Determine the (X, Y) coordinate at the center of the cell enclosing the given text.  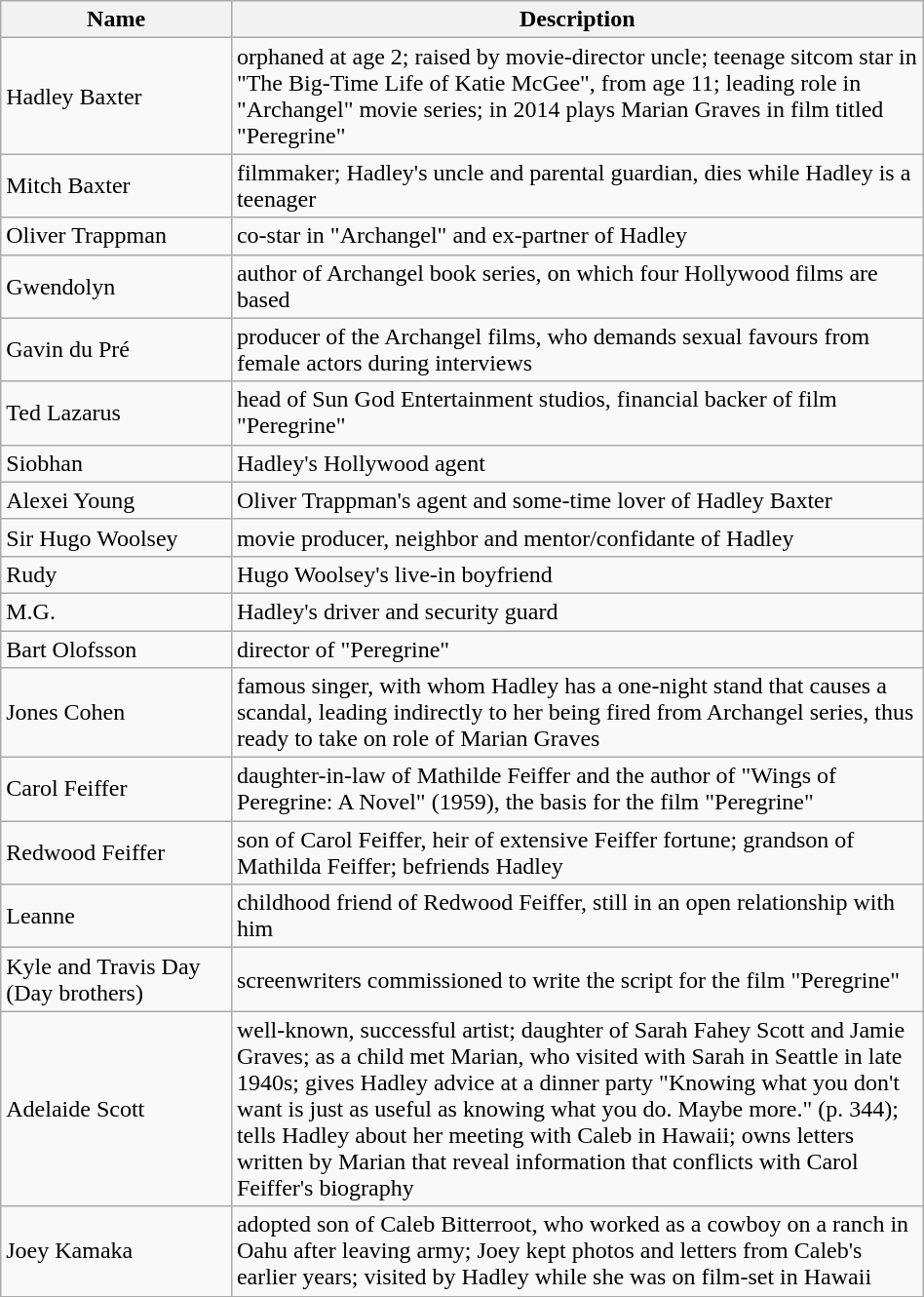
Jones Cohen (117, 713)
director of "Peregrine" (577, 648)
Hadley's Hollywood agent (577, 463)
Oliver Trappman (117, 236)
Oliver Trappman's agent and some-time lover of Hadley Baxter (577, 500)
head of Sun God Entertainment studios, financial backer of film "Peregrine" (577, 413)
Alexei Young (117, 500)
author of Archangel book series, on which four Hollywood films are based (577, 287)
Leanne (117, 917)
co-star in "Archangel" and ex-partner of Hadley (577, 236)
Sir Hugo Woolsey (117, 537)
Hadley's driver and security guard (577, 611)
childhood friend of Redwood Feiffer, still in an open relationship with him (577, 917)
filmmaker; Hadley's uncle and parental guardian, dies while Hadley is a teenager (577, 185)
Description (577, 20)
Gwendolyn (117, 287)
son of Carol Feiffer, heir of extensive Feiffer fortune; grandson of Mathilda Feiffer; befriends Hadley (577, 852)
M.G. (117, 611)
Bart Olofsson (117, 648)
screenwriters commissioned to write the script for the film "Peregrine" (577, 979)
Ted Lazarus (117, 413)
movie producer, neighbor and mentor/confidante of Hadley (577, 537)
Redwood Feiffer (117, 852)
Kyle and Travis Day (Day brothers) (117, 979)
Carol Feiffer (117, 790)
Joey Kamaka (117, 1251)
producer of the Archangel films, who demands sexual favours from female actors during interviews (577, 349)
Mitch Baxter (117, 185)
Rudy (117, 574)
Hugo Woolsey's live-in boyfriend (577, 574)
Gavin du Pré (117, 349)
Hadley Baxter (117, 96)
daughter-in-law of Mathilde Feiffer and the author of "Wings of Peregrine: A Novel" (1959), the basis for the film "Peregrine" (577, 790)
Name (117, 20)
Adelaide Scott (117, 1109)
Siobhan (117, 463)
